Detect which cell encompasses the target text, then output its [X, Y] center coordinate. 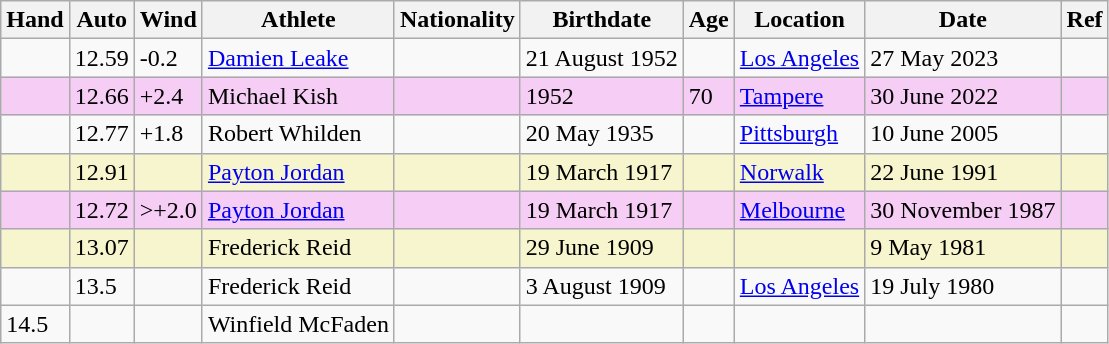
>+2.0 [168, 210]
10 June 2005 [963, 134]
Wind [168, 20]
Pittsburgh [799, 134]
22 June 1991 [963, 172]
12.59 [102, 58]
Winfield McFaden [298, 324]
Age [708, 20]
12.77 [102, 134]
13.5 [102, 286]
20 May 1935 [602, 134]
Norwalk [799, 172]
27 May 2023 [963, 58]
13.07 [102, 248]
+1.8 [168, 134]
Location [799, 20]
30 June 2022 [963, 96]
12.72 [102, 210]
70 [708, 96]
12.91 [102, 172]
Damien Leake [298, 58]
Michael Kish [298, 96]
Athlete [298, 20]
29 June 1909 [602, 248]
3 August 1909 [602, 286]
Ref [1084, 20]
Robert Whilden [298, 134]
Auto [102, 20]
12.66 [102, 96]
Birthdate [602, 20]
30 November 1987 [963, 210]
+2.4 [168, 96]
-0.2 [168, 58]
14.5 [35, 324]
Date [963, 20]
Melbourne [799, 210]
21 August 1952 [602, 58]
19 July 1980 [963, 286]
Hand [35, 20]
9 May 1981 [963, 248]
Tampere [799, 96]
1952 [602, 96]
Nationality [457, 20]
